Capture the cell that displays the provided text and extract its (X, Y) central coordinate. 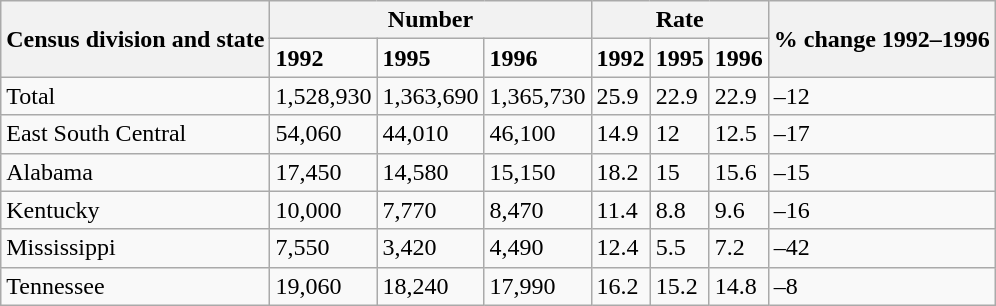
7,770 (430, 210)
–42 (882, 248)
12 (680, 134)
14.8 (738, 286)
% change 1992–1996 (882, 39)
8.8 (680, 210)
1,365,730 (538, 96)
8,470 (538, 210)
–12 (882, 96)
12.5 (738, 134)
Tennessee (136, 286)
7,550 (324, 248)
Kentucky (136, 210)
16.2 (620, 286)
1,528,930 (324, 96)
12.4 (620, 248)
–8 (882, 286)
10,000 (324, 210)
15 (680, 172)
7.2 (738, 248)
–16 (882, 210)
–17 (882, 134)
Alabama (136, 172)
18.2 (620, 172)
17,450 (324, 172)
15.2 (680, 286)
9.6 (738, 210)
44,010 (430, 134)
18,240 (430, 286)
54,060 (324, 134)
–15 (882, 172)
15,150 (538, 172)
14.9 (620, 134)
3,420 (430, 248)
Number (430, 20)
4,490 (538, 248)
East South Central (136, 134)
Mississippi (136, 248)
17,990 (538, 286)
14,580 (430, 172)
Rate (680, 20)
15.6 (738, 172)
19,060 (324, 286)
46,100 (538, 134)
11.4 (620, 210)
Total (136, 96)
Census division and state (136, 39)
1,363,690 (430, 96)
25.9 (620, 96)
5.5 (680, 248)
